Provide the (X, Y) coordinate of the cell's center where the given text is located.  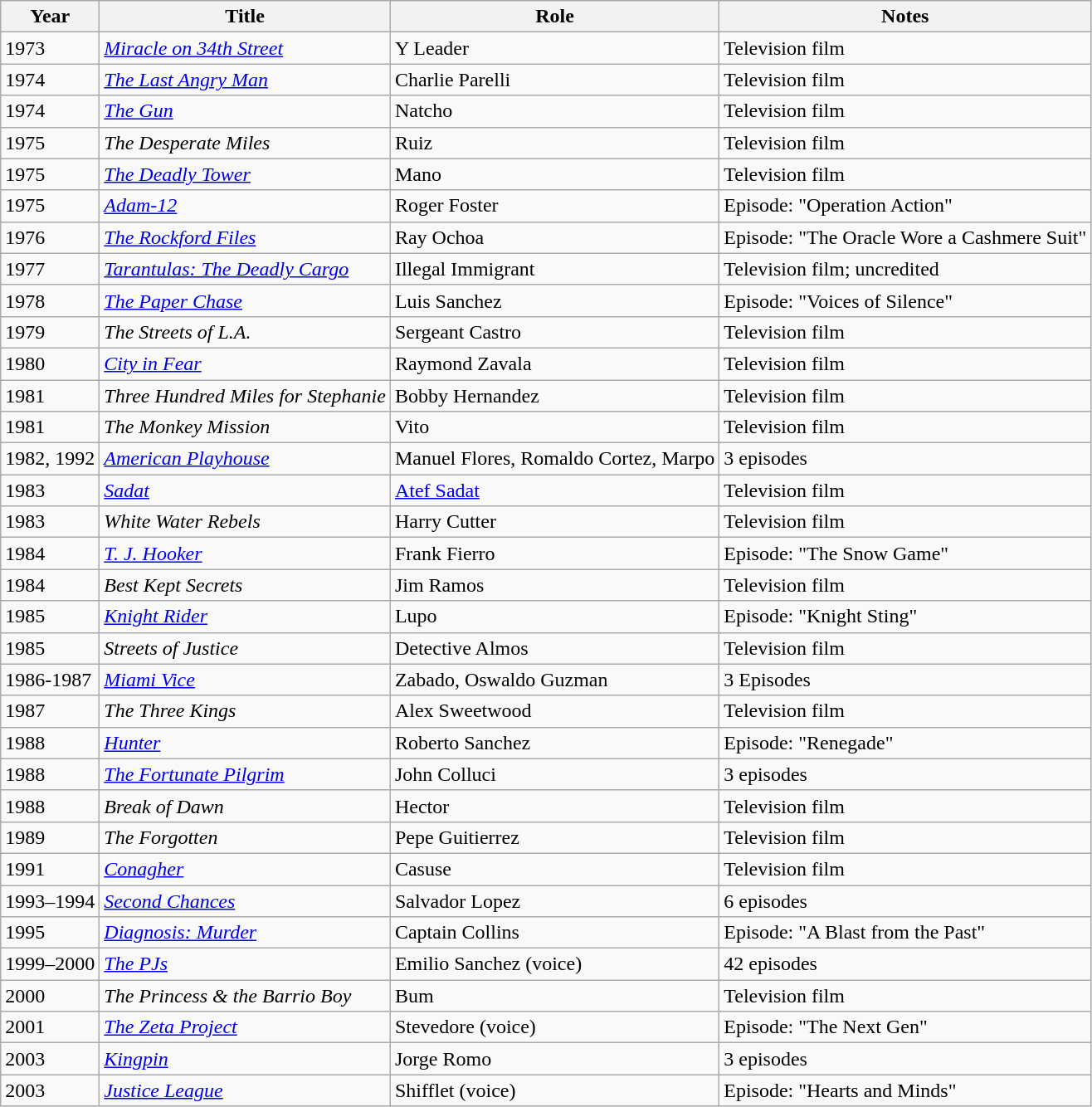
The Zeta Project (246, 1027)
Casuse (554, 869)
Jim Ramos (554, 585)
Miracle on 34th Street (246, 48)
Roger Foster (554, 206)
1995 (50, 933)
Miami Vice (246, 680)
Lupo (554, 617)
City in Fear (246, 363)
Episode: "The Oracle Wore a Cashmere Suit" (905, 237)
1973 (50, 48)
Episode: "The Next Gen" (905, 1027)
The PJs (246, 964)
Captain Collins (554, 933)
Roberto Sanchez (554, 743)
The Last Angry Man (246, 80)
Sergeant Castro (554, 332)
American Playhouse (246, 459)
Episode: "A Blast from the Past" (905, 933)
The Streets of L.A. (246, 332)
Vito (554, 427)
Ruiz (554, 143)
The Gun (246, 111)
Hunter (246, 743)
John Colluci (554, 774)
Shifflet (voice) (554, 1090)
Jorge Romo (554, 1059)
Sadat (246, 490)
Conagher (246, 869)
The Deadly Tower (246, 174)
1986-1987 (50, 680)
1989 (50, 837)
Illegal Immigrant (554, 269)
The Monkey Mission (246, 427)
Raymond Zavala (554, 363)
Bobby Hernandez (554, 396)
Episode: "Hearts and Minds" (905, 1090)
The Forgotten (246, 837)
Streets of Justice (246, 648)
1977 (50, 269)
The Paper Chase (246, 300)
The Three Kings (246, 711)
Best Kept Secrets (246, 585)
Detective Almos (554, 648)
Role (554, 17)
Ray Ochoa (554, 237)
42 episodes (905, 964)
2000 (50, 996)
1980 (50, 363)
The Princess & the Barrio Boy (246, 996)
Emilio Sanchez (voice) (554, 964)
Mano (554, 174)
Zabado, Oswaldo Guzman (554, 680)
Television film; uncredited (905, 269)
Harry Cutter (554, 522)
White Water Rebels (246, 522)
Three Hundred Miles for Stephanie (246, 396)
Frank Fierro (554, 553)
Alex Sweetwood (554, 711)
Natcho (554, 111)
1978 (50, 300)
Year (50, 17)
1982, 1992 (50, 459)
Episode: "Voices of Silence" (905, 300)
T. J. Hooker (246, 553)
Episode: "Renegade" (905, 743)
1999–2000 (50, 964)
Manuel Flores, Romaldo Cortez, Marpo (554, 459)
Second Chances (246, 900)
Tarantulas: The Deadly Cargo (246, 269)
Knight Rider (246, 617)
The Fortunate Pilgrim (246, 774)
Atef Sadat (554, 490)
Diagnosis: Murder (246, 933)
6 episodes (905, 900)
Bum (554, 996)
1993–1994 (50, 900)
The Desperate Miles (246, 143)
Luis Sanchez (554, 300)
Stevedore (voice) (554, 1027)
Pepe Guitierrez (554, 837)
Adam-12 (246, 206)
Episode: "Operation Action" (905, 206)
Episode: "Knight Sting" (905, 617)
Hector (554, 806)
Justice League (246, 1090)
1976 (50, 237)
Title (246, 17)
Kingpin (246, 1059)
Y Leader (554, 48)
Charlie Parelli (554, 80)
3 Episodes (905, 680)
Salvador Lopez (554, 900)
Break of Dawn (246, 806)
2001 (50, 1027)
The Rockford Files (246, 237)
1987 (50, 711)
Notes (905, 17)
1979 (50, 332)
Episode: "The Snow Game" (905, 553)
1991 (50, 869)
